Output the (x, y) coordinate of the center of the cell containing the given text.  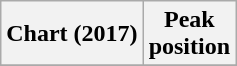
Peakposition (189, 34)
Chart (2017) (72, 34)
